Find where the given text appears and provide that cell's center as (x, y) coordinate. 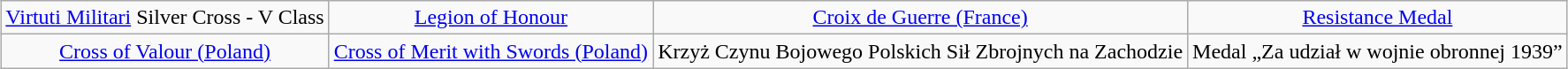
Krzyż Czynu Bojowego Polskich Sił Zbrojnych na Zachodzie (921, 51)
Legion of Honour (491, 18)
Medal „Za udział w wojnie obronnej 1939” (1378, 51)
Croix de Guerre (France) (921, 18)
Virtuti Militari Silver Cross - V Class (164, 18)
Resistance Medal (1378, 18)
Cross of Valour (Poland) (164, 51)
Cross of Merit with Swords (Poland) (491, 51)
